Extract the [x, y] coordinate from the center of the cell holding the provided text.  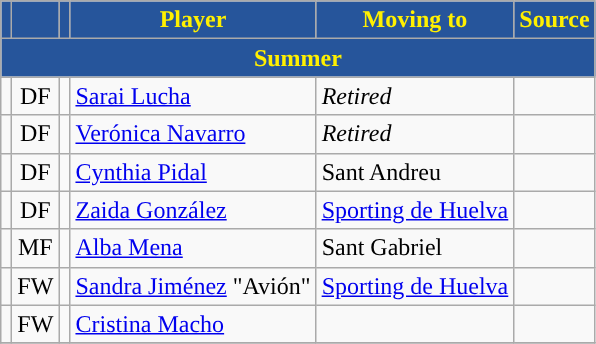
Sant Gabriel [415, 248]
Source [554, 20]
MF [36, 248]
Verónica Navarro [193, 134]
Player [193, 20]
Zaida González [193, 210]
Sant Andreu [415, 172]
Cristina Macho [193, 324]
Alba Mena [193, 248]
Cynthia Pidal [193, 172]
Moving to [415, 20]
Summer [298, 58]
Sandra Jiménez "Avión" [193, 286]
Sarai Lucha [193, 96]
